Detect which cell encompasses the target text, then output its [X, Y] center coordinate. 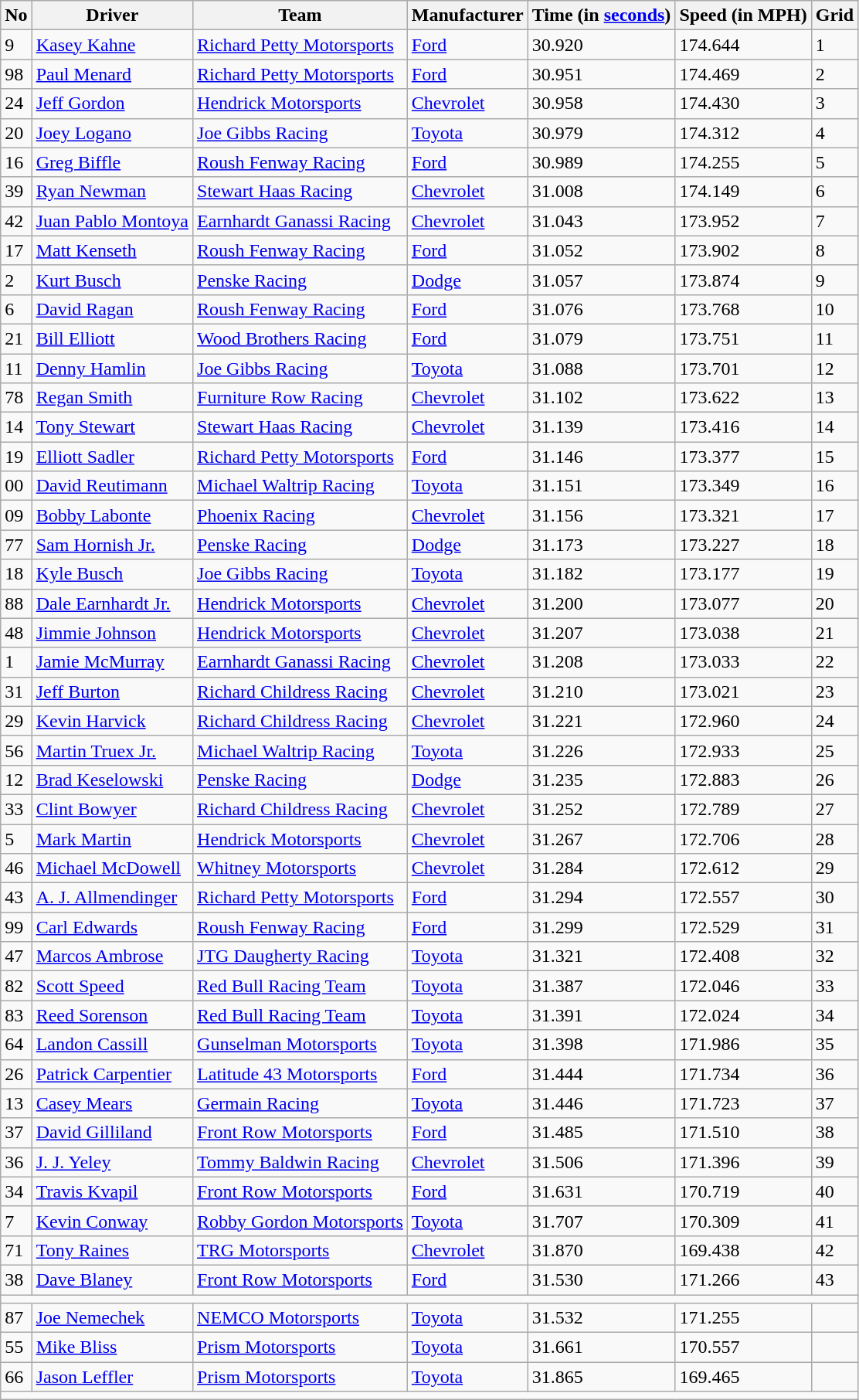
171.396 [743, 1162]
172.024 [743, 1015]
Jeff Gordon [112, 104]
31.661 [601, 1347]
Tony Raines [112, 1250]
27 [834, 809]
Germain Racing [300, 1103]
Wood Brothers Racing [300, 338]
David Reutimann [112, 486]
31.200 [601, 603]
Juan Pablo Montoya [112, 221]
171.255 [743, 1318]
98 [16, 74]
Gunselman Motorsports [300, 1045]
173.177 [743, 574]
Greg Biffle [112, 162]
30 [834, 898]
31.707 [601, 1221]
31.151 [601, 486]
Mark Martin [112, 838]
31.102 [601, 398]
82 [16, 986]
31.294 [601, 898]
Tommy Baldwin Racing [300, 1162]
Kurt Busch [112, 280]
31.182 [601, 574]
171.986 [743, 1045]
172.960 [743, 721]
56 [16, 750]
Driver [112, 15]
174.149 [743, 192]
Bill Elliott [112, 338]
Robby Gordon Motorsports [300, 1221]
Kyle Busch [112, 574]
Joey Logano [112, 133]
64 [16, 1045]
Scott Speed [112, 986]
Sam Hornish Jr. [112, 545]
31.391 [601, 1015]
Landon Cassill [112, 1045]
Jamie McMurray [112, 662]
31.052 [601, 250]
Joe Nemechek [112, 1318]
Regan Smith [112, 398]
174.644 [743, 45]
173.021 [743, 692]
31.485 [601, 1133]
40 [834, 1191]
174.312 [743, 133]
78 [16, 398]
172.612 [743, 868]
Clint Bowyer [112, 809]
31.088 [601, 369]
30.958 [601, 104]
25 [834, 750]
TRG Motorsports [300, 1250]
173.952 [743, 221]
55 [16, 1347]
71 [16, 1250]
8 [834, 250]
171.510 [743, 1133]
Reed Sorenson [112, 1015]
Dale Earnhardt Jr. [112, 603]
30.989 [601, 162]
66 [16, 1377]
Whitney Motorsports [300, 868]
174.255 [743, 162]
31.506 [601, 1162]
31.387 [601, 986]
173.701 [743, 369]
48 [16, 633]
15 [834, 457]
31.444 [601, 1074]
99 [16, 927]
31.321 [601, 957]
173.321 [743, 515]
46 [16, 868]
173.416 [743, 427]
Furniture Row Racing [300, 398]
83 [16, 1015]
87 [16, 1318]
171.266 [743, 1279]
172.529 [743, 927]
Carl Edwards [112, 927]
31.532 [601, 1318]
31.252 [601, 809]
31.079 [601, 338]
Ryan Newman [112, 192]
31.156 [601, 515]
Team [300, 15]
J. J. Yeley [112, 1162]
Kevin Harvick [112, 721]
31.530 [601, 1279]
28 [834, 838]
173.768 [743, 309]
Elliott Sadler [112, 457]
30.979 [601, 133]
31.173 [601, 545]
4 [834, 133]
173.377 [743, 457]
31.267 [601, 838]
31.235 [601, 780]
31.057 [601, 280]
Manufacturer [467, 15]
31.146 [601, 457]
JTG Daugherty Racing [300, 957]
169.438 [743, 1250]
Casey Mears [112, 1103]
170.309 [743, 1221]
35 [834, 1045]
173.077 [743, 603]
Kevin Conway [112, 1221]
31.631 [601, 1191]
30.951 [601, 74]
23 [834, 692]
32 [834, 957]
David Gilliland [112, 1133]
31.299 [601, 927]
172.706 [743, 838]
Brad Keselowski [112, 780]
Matt Kenseth [112, 250]
173.033 [743, 662]
31.226 [601, 750]
174.430 [743, 104]
31.208 [601, 662]
172.789 [743, 809]
Kasey Kahne [112, 45]
173.751 [743, 338]
Jimmie Johnson [112, 633]
Martin Truex Jr. [112, 750]
22 [834, 662]
Tony Stewart [112, 427]
172.557 [743, 898]
Time (in seconds) [601, 15]
173.038 [743, 633]
31.284 [601, 868]
170.719 [743, 1191]
31.865 [601, 1377]
NEMCO Motorsports [300, 1318]
173.622 [743, 398]
Michael McDowell [112, 868]
No [16, 15]
Jason Leffler [112, 1377]
30.920 [601, 45]
31.076 [601, 309]
172.046 [743, 986]
09 [16, 515]
00 [16, 486]
173.902 [743, 250]
David Ragan [112, 309]
Speed (in MPH) [743, 15]
31.210 [601, 692]
Grid [834, 15]
3 [834, 104]
A. J. Allmendinger [112, 898]
Denny Hamlin [112, 369]
171.734 [743, 1074]
173.227 [743, 545]
31.043 [601, 221]
31.207 [601, 633]
169.465 [743, 1377]
31.398 [601, 1045]
Travis Kvapil [112, 1191]
77 [16, 545]
172.933 [743, 750]
10 [834, 309]
170.557 [743, 1347]
173.349 [743, 486]
171.723 [743, 1103]
Bobby Labonte [112, 515]
172.883 [743, 780]
Mike Bliss [112, 1347]
31.221 [601, 721]
31.870 [601, 1250]
173.874 [743, 280]
31.139 [601, 427]
31.446 [601, 1103]
Patrick Carpentier [112, 1074]
47 [16, 957]
Latitude 43 Motorsports [300, 1074]
Phoenix Racing [300, 515]
Jeff Burton [112, 692]
31.008 [601, 192]
Paul Menard [112, 74]
Dave Blaney [112, 1279]
174.469 [743, 74]
172.408 [743, 957]
41 [834, 1221]
88 [16, 603]
Marcos Ambrose [112, 957]
